Locate the cell with the specified text and output its (x, y) center coordinate. 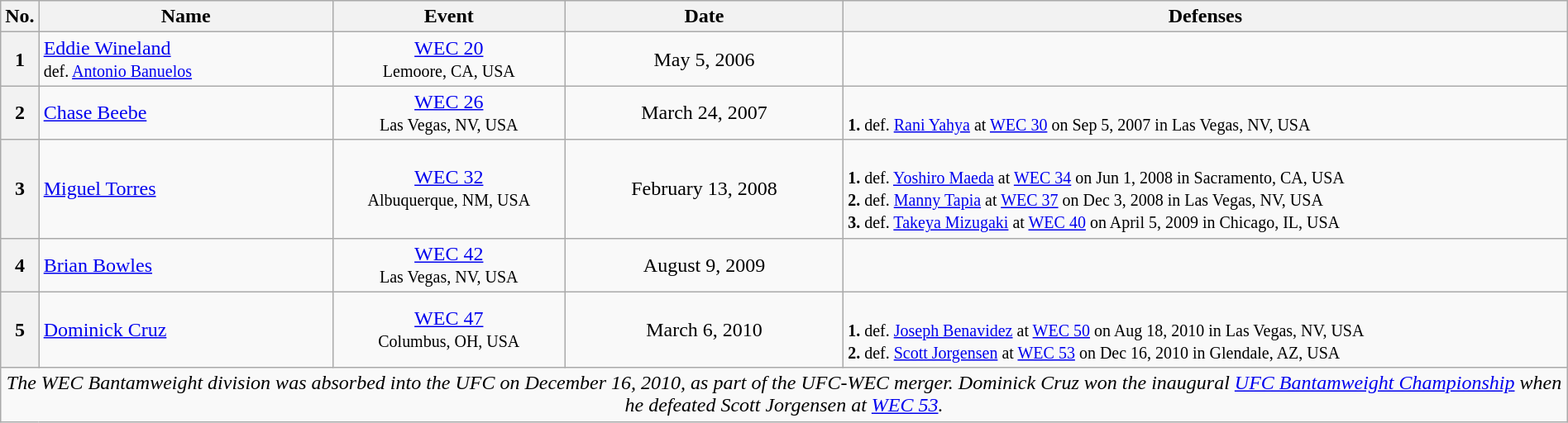
May 5, 2006 (704, 59)
Date (704, 17)
WEC 20 Lemoore, CA, USA (448, 59)
Event (448, 17)
Name (185, 17)
No. (20, 17)
Miguel Torres (185, 188)
5 (20, 330)
3 (20, 188)
WEC 42 Las Vegas, NV, USA (448, 264)
2 (20, 112)
Eddie Winelanddef. Antonio Banuelos (185, 59)
Dominick Cruz (185, 330)
Brian Bowles (185, 264)
WEC 47 Columbus, OH, USA (448, 330)
1. def. Rani Yahya at WEC 30 on Sep 5, 2007 in Las Vegas, NV, USA (1206, 112)
1 (20, 59)
WEC 26 Las Vegas, NV, USA (448, 112)
Chase Beebe (185, 112)
March 24, 2007 (704, 112)
Defenses (1206, 17)
1. def. Joseph Benavidez at WEC 50 on Aug 18, 2010 in Las Vegas, NV, USA 2. def. Scott Jorgensen at WEC 53 on Dec 16, 2010 in Glendale, AZ, USA (1206, 330)
WEC 32 Albuquerque, NM, USA (448, 188)
March 6, 2010 (704, 330)
February 13, 2008 (704, 188)
4 (20, 264)
August 9, 2009 (704, 264)
